Scan for the cell matching the given text and deliver its [x, y] coordinate at center. 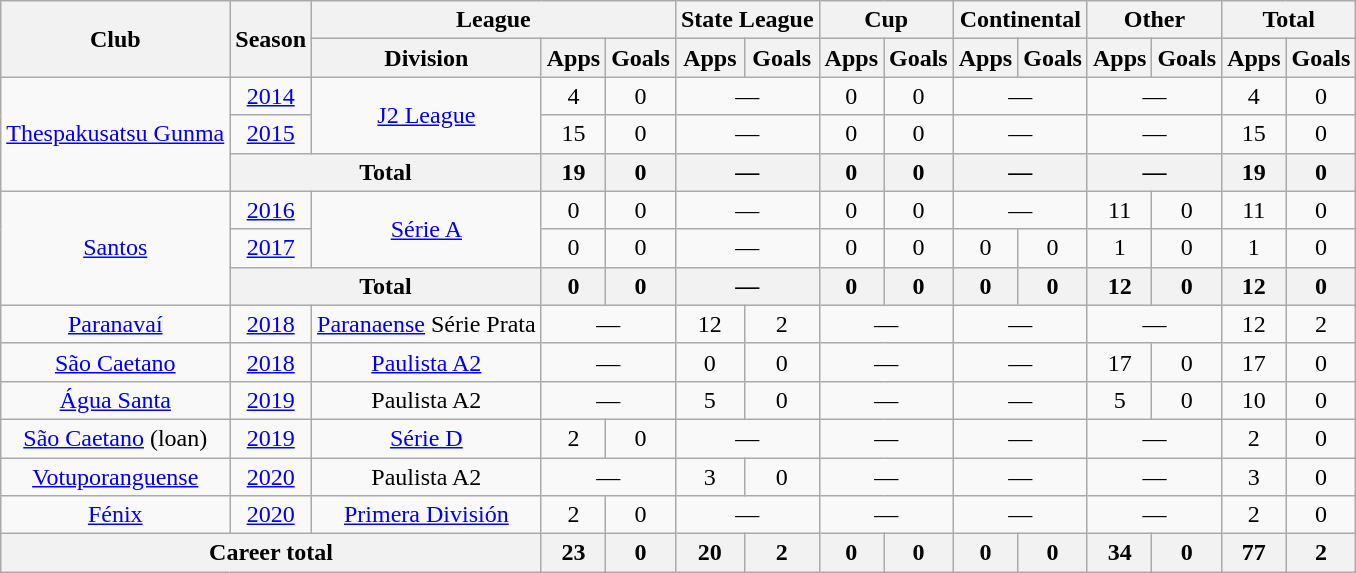
League [494, 20]
Paranavaí [116, 324]
Fénix [116, 515]
Água Santa [116, 400]
São Caetano [116, 362]
34 [1119, 553]
2016 [271, 210]
2014 [271, 96]
Club [116, 39]
Continental [1020, 20]
10 [1254, 400]
Santos [116, 248]
20 [710, 553]
Other [1154, 20]
Division [427, 58]
São Caetano (loan) [116, 438]
Série D [427, 438]
Thespakusatsu Gunma [116, 134]
Série A [427, 229]
77 [1254, 553]
Primera División [427, 515]
23 [573, 553]
2015 [271, 134]
2017 [271, 248]
Season [271, 39]
Career total [271, 553]
Cup [886, 20]
Paranaense Série Prata [427, 324]
Votuporanguense [116, 477]
State League [747, 20]
J2 League [427, 115]
